Determine the (x, y) coordinate at the center of the cell enclosing the given text.  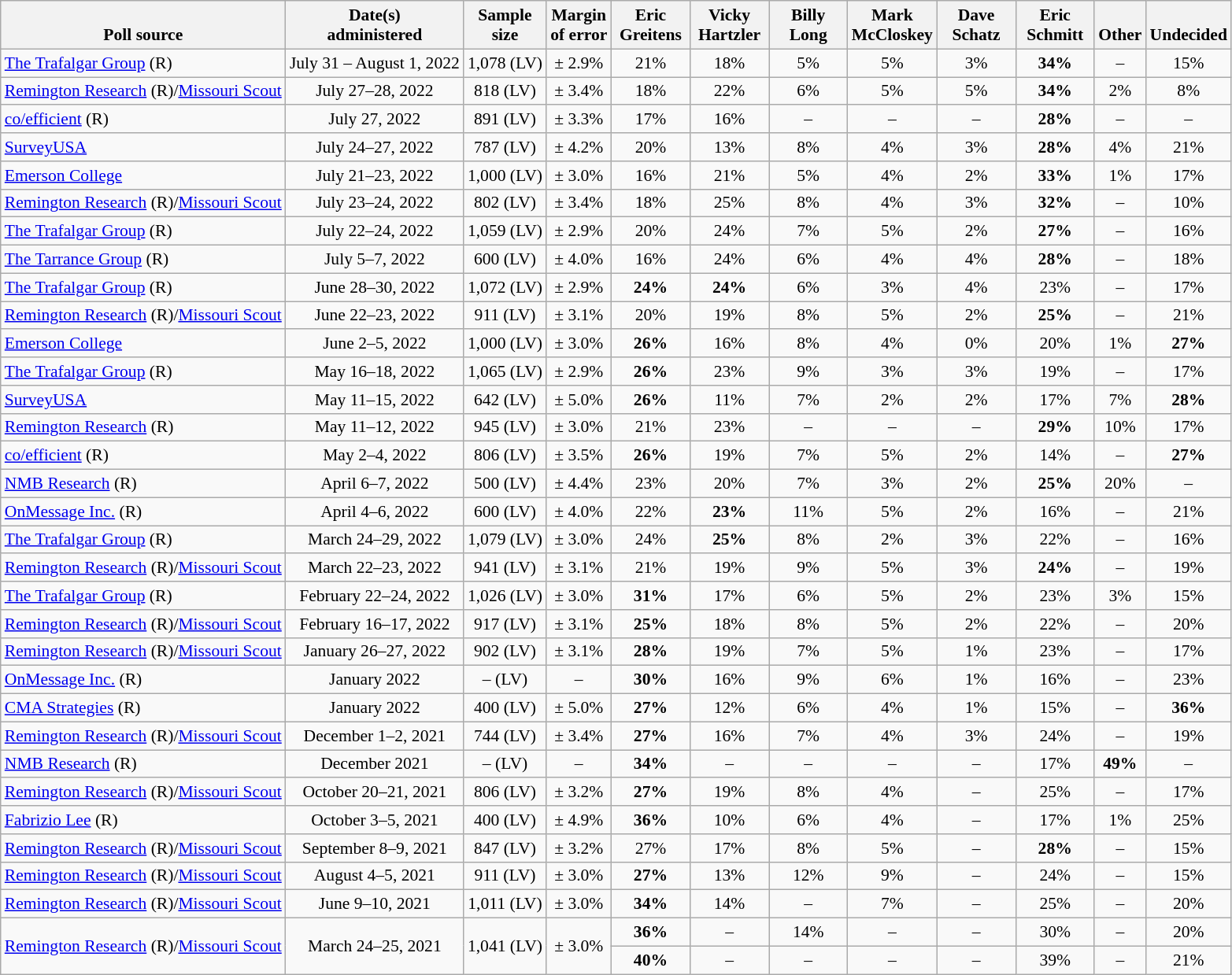
June 2–5, 2022 (375, 344)
± 4.4% (579, 484)
EricSchmitt (1055, 25)
0% (976, 344)
June 28–30, 2022 (375, 287)
May 16–18, 2022 (375, 371)
VickyHartzler (729, 25)
June 22–23, 2022 (375, 316)
39% (1055, 960)
DaveSchatz (976, 25)
CMA Strategies (R) (143, 708)
917 (LV) (505, 624)
August 4–5, 2021 (375, 876)
500 (LV) (505, 484)
1,079 (LV) (505, 540)
802 (LV) (505, 203)
Other (1119, 25)
1,026 (LV) (505, 596)
Marginof error (579, 25)
902 (LV) (505, 652)
31% (650, 596)
February 16–17, 2022 (375, 624)
± 3.3% (579, 120)
March 24–29, 2022 (375, 540)
891 (LV) (505, 120)
December 2021 (375, 764)
33% (1055, 175)
February 22–24, 2022 (375, 596)
818 (LV) (505, 91)
September 8–9, 2021 (375, 848)
March 22–23, 2022 (375, 568)
January 26–27, 2022 (375, 652)
December 1–2, 2021 (375, 736)
MarkMcCloskey (893, 25)
1,041 (LV) (505, 946)
642 (LV) (505, 400)
July 5–7, 2022 (375, 260)
July 27–28, 2022 (375, 91)
June 9–10, 2021 (375, 904)
1,059 (LV) (505, 231)
May 2–4, 2022 (375, 456)
945 (LV) (505, 427)
Samplesize (505, 25)
October 20–21, 2021 (375, 792)
Fabrizio Lee (R) (143, 820)
Date(s)administered (375, 25)
July 21–23, 2022 (375, 175)
July 22–24, 2022 (375, 231)
1,011 (LV) (505, 904)
1,078 (LV) (505, 63)
29% (1055, 427)
1,072 (LV) (505, 287)
847 (LV) (505, 848)
July 27, 2022 (375, 120)
May 11–12, 2022 (375, 427)
October 3–5, 2021 (375, 820)
July 31 – August 1, 2022 (375, 63)
32% (1055, 203)
40% (650, 960)
± 4.9% (579, 820)
± 4.2% (579, 147)
April 6–7, 2022 (375, 484)
941 (LV) (505, 568)
49% (1119, 764)
March 24–25, 2021 (375, 946)
EricGreitens (650, 25)
1,065 (LV) (505, 371)
BillyLong (808, 25)
April 4–6, 2022 (375, 512)
The Tarrance Group (R) (143, 260)
744 (LV) (505, 736)
July 24–27, 2022 (375, 147)
787 (LV) (505, 147)
Undecided (1189, 25)
Remington Research (R) (143, 427)
Poll source (143, 25)
± 3.5% (579, 456)
May 11–15, 2022 (375, 400)
July 23–24, 2022 (375, 203)
